Capture the cell that displays the provided text and extract its (X, Y) central coordinate. 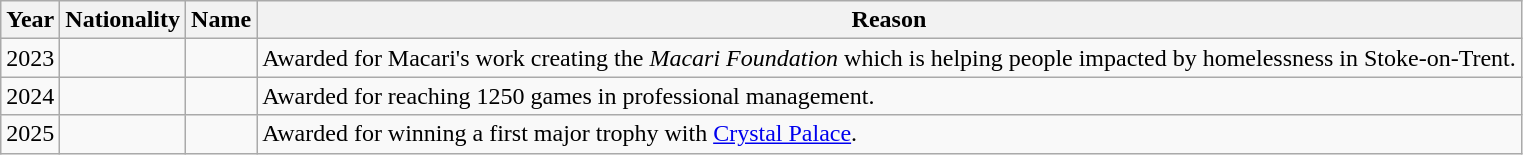
Nationality (123, 20)
Year (30, 20)
Name (222, 20)
2025 (30, 134)
Awarded for reaching 1250 games in professional management. (890, 96)
Awarded for Macari's work creating the Macari Foundation which is helping people impacted by homelessness in Stoke-on-Trent. (890, 58)
Awarded for winning a first major trophy with Crystal Palace. (890, 134)
Reason (890, 20)
2024 (30, 96)
2023 (30, 58)
